Find where the given text appears and provide that cell's center as (x, y) coordinate. 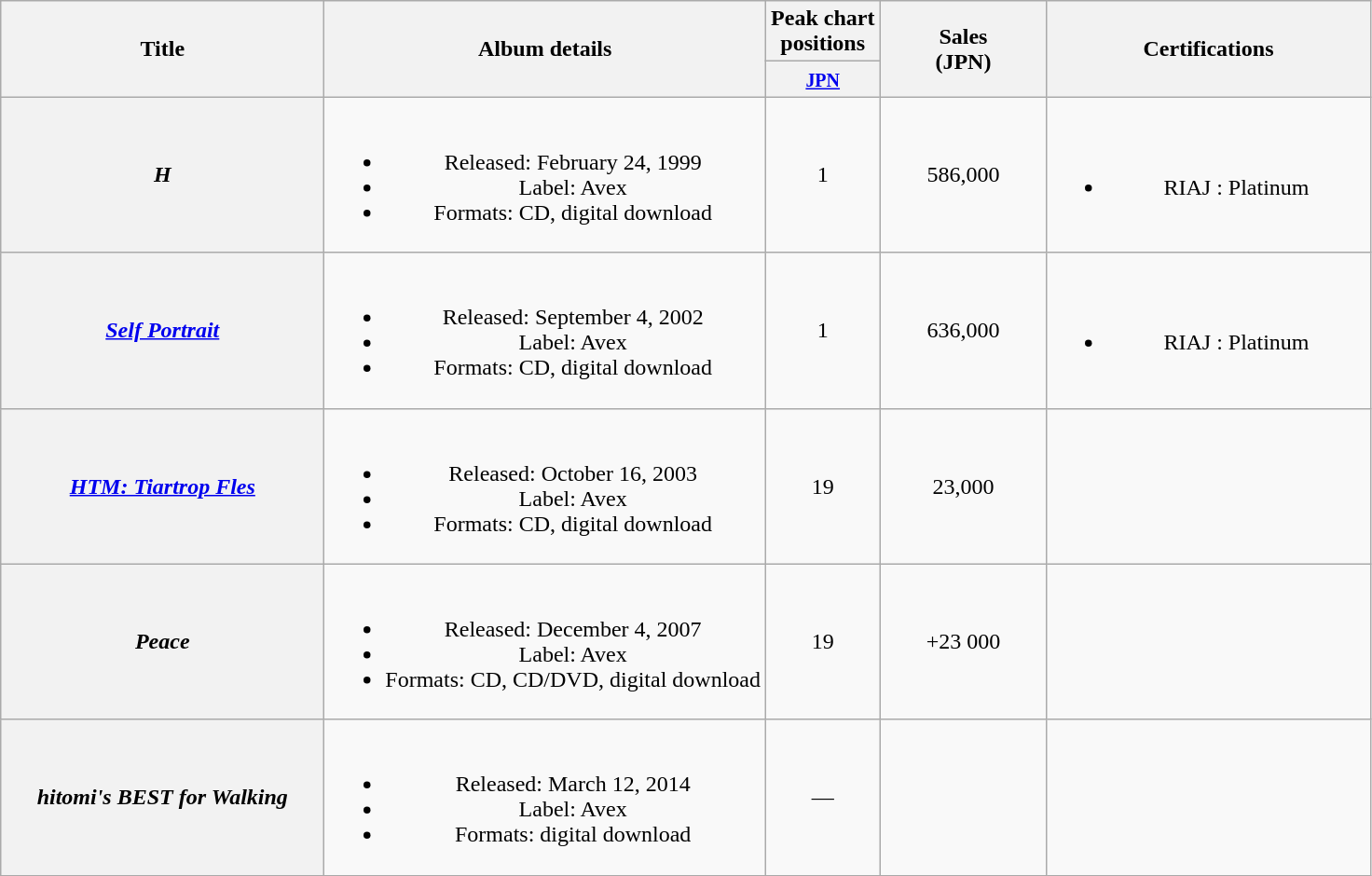
Album details (545, 48)
H (162, 175)
Released: February 24, 1999Label: AvexFormats: CD, digital download (545, 175)
Released: March 12, 2014Label: AvexFormats: digital download (545, 798)
Peak chartpositions (823, 32)
— (823, 798)
JPN (823, 79)
Released: December 4, 2007Label: AvexFormats: CD, CD/DVD, digital download (545, 641)
Sales(JPN) (964, 48)
636,000 (964, 330)
+23 000 (964, 641)
23,000 (964, 486)
Title (162, 48)
Peace (162, 641)
Self Portrait (162, 330)
586,000 (964, 175)
Certifications (1208, 48)
Released: September 4, 2002Label: AvexFormats: CD, digital download (545, 330)
hitomi's BEST for Walking (162, 798)
HTM: Tiartrop Fles (162, 486)
Released: October 16, 2003Label: AvexFormats: CD, digital download (545, 486)
